Capture the cell that displays the provided text and extract its (x, y) central coordinate. 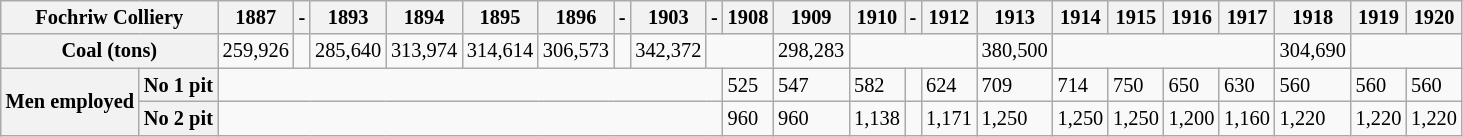
No 1 pit (178, 85)
1,160 (1247, 118)
306,573 (576, 51)
650 (1192, 85)
259,926 (256, 51)
630 (1247, 85)
1919 (1379, 17)
750 (1136, 85)
Fochriw Colliery (110, 17)
No 2 pit (178, 118)
1915 (1136, 17)
1913 (1015, 17)
342,372 (668, 51)
1893 (348, 17)
298,283 (811, 51)
1894 (424, 17)
1920 (1434, 17)
709 (1015, 85)
380,500 (1015, 51)
1912 (949, 17)
1908 (748, 17)
1,200 (1192, 118)
1,138 (877, 118)
1,171 (949, 118)
1909 (811, 17)
1887 (256, 17)
624 (949, 85)
1903 (668, 17)
1918 (1313, 17)
1914 (1081, 17)
Men employed (70, 102)
Coal (tons) (110, 51)
1895 (500, 17)
313,974 (424, 51)
525 (748, 85)
314,614 (500, 51)
1916 (1192, 17)
582 (877, 85)
1917 (1247, 17)
1896 (576, 17)
1910 (877, 17)
285,640 (348, 51)
547 (811, 85)
714 (1081, 85)
304,690 (1313, 51)
